Provide the [X, Y] coordinate of the cell's center where the given text is located.  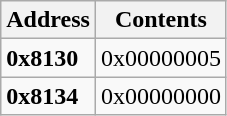
0x8134 [48, 96]
0x8130 [48, 58]
Contents [160, 20]
0x00000005 [160, 58]
0x00000000 [160, 96]
Address [48, 20]
